From the cell containing the given text, extract its center point as [X, Y] coordinate. 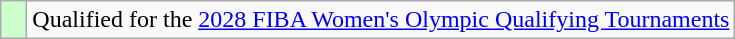
Qualified for the 2028 FIBA Women's Olympic Qualifying Tournaments [381, 20]
